Detect which cell encompasses the target text, then output its [X, Y] center coordinate. 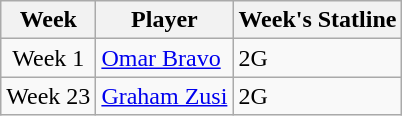
Omar Bravo [164, 58]
Week [48, 20]
Graham Zusi [164, 96]
Week 23 [48, 96]
Player [164, 20]
Week 1 [48, 58]
Week's Statline [318, 20]
